Scan for the cell matching the given text and deliver its (x, y) coordinate at center. 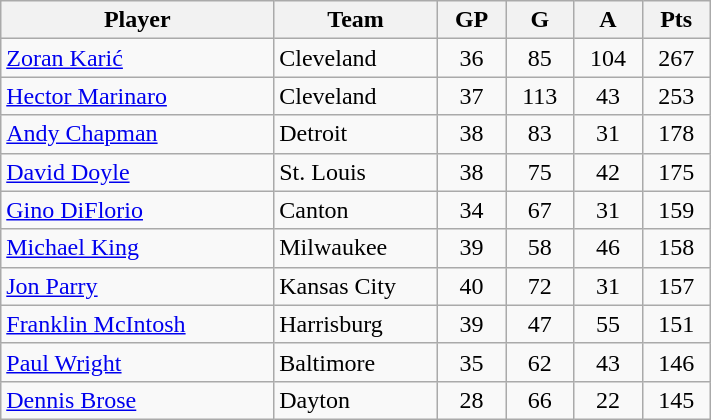
66 (540, 400)
34 (471, 210)
Baltimore (356, 362)
36 (471, 58)
Gino DiFlorio (138, 210)
55 (608, 324)
David Doyle (138, 172)
75 (540, 172)
40 (471, 286)
46 (608, 248)
146 (676, 362)
Team (356, 20)
Dennis Brose (138, 400)
158 (676, 248)
Canton (356, 210)
267 (676, 58)
151 (676, 324)
Paul Wright (138, 362)
GP (471, 20)
253 (676, 96)
58 (540, 248)
Detroit (356, 134)
67 (540, 210)
113 (540, 96)
A (608, 20)
62 (540, 362)
Harrisburg (356, 324)
Kansas City (356, 286)
Hector Marinaro (138, 96)
104 (608, 58)
37 (471, 96)
Zoran Karić (138, 58)
Dayton (356, 400)
Franklin McIntosh (138, 324)
Player (138, 20)
Andy Chapman (138, 134)
159 (676, 210)
Pts (676, 20)
22 (608, 400)
42 (608, 172)
28 (471, 400)
175 (676, 172)
Milwaukee (356, 248)
145 (676, 400)
G (540, 20)
157 (676, 286)
47 (540, 324)
178 (676, 134)
83 (540, 134)
Michael King (138, 248)
St. Louis (356, 172)
35 (471, 362)
85 (540, 58)
Jon Parry (138, 286)
72 (540, 286)
